Detect which cell encompasses the target text, then output its [x, y] center coordinate. 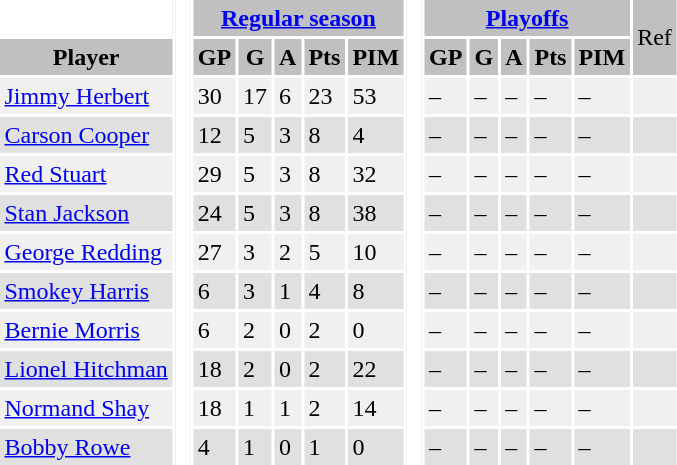
29 [214, 174]
53 [376, 96]
10 [376, 252]
George Redding [86, 252]
12 [214, 135]
Stan Jackson [86, 213]
Playoffs [528, 18]
24 [214, 213]
30 [214, 96]
Smokey Harris [86, 291]
32 [376, 174]
38 [376, 213]
23 [324, 96]
Carson Cooper [86, 135]
Bobby Rowe [86, 447]
17 [256, 96]
Jimmy Herbert [86, 96]
Lionel Hitchman [86, 369]
Bernie Morris [86, 330]
Red Stuart [86, 174]
Regular season [298, 18]
14 [376, 408]
Player [86, 57]
27 [214, 252]
Ref [655, 38]
Normand Shay [86, 408]
22 [376, 369]
